Capture the cell that displays the provided text and extract its (x, y) central coordinate. 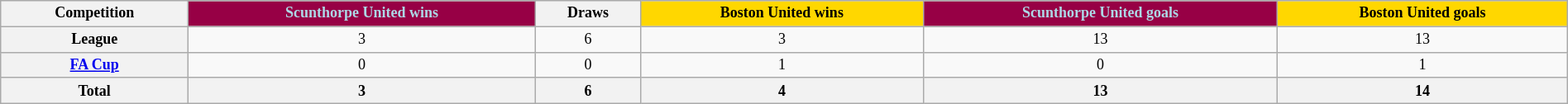
Boston United wins (782, 13)
Total (94, 91)
Competition (94, 13)
Boston United goals (1422, 13)
14 (1422, 91)
Scunthorpe United wins (362, 13)
League (94, 40)
4 (782, 91)
Scunthorpe United goals (1100, 13)
FA Cup (94, 64)
Draws (587, 13)
